Detect which cell encompasses the target text, then output its (X, Y) center coordinate. 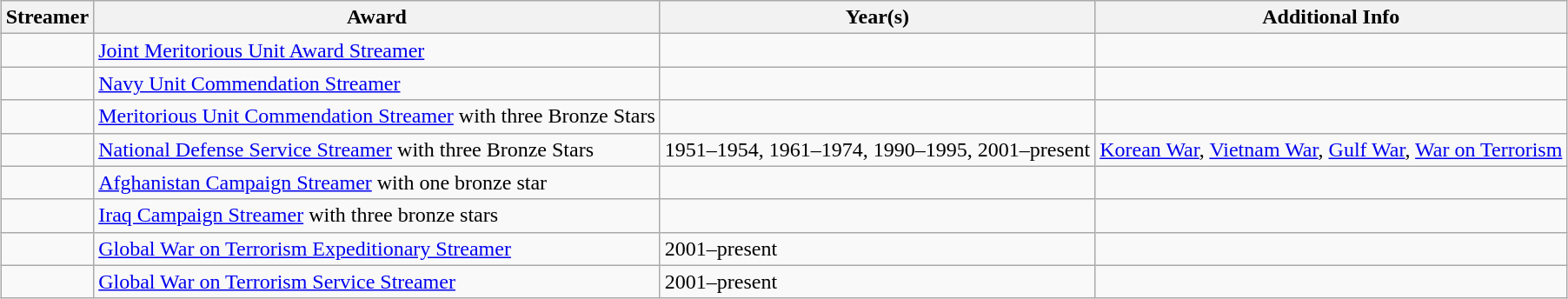
Joint Meritorious Unit Award Streamer (377, 50)
National Defense Service Streamer with three Bronze Stars (377, 149)
Afghanistan Campaign Streamer with one bronze star (377, 183)
Year(s) (877, 17)
1951–1954, 1961–1974, 1990–1995, 2001–present (877, 149)
Global War on Terrorism Service Streamer (377, 282)
Global War on Terrorism Expeditionary Streamer (377, 249)
Korean War, Vietnam War, Gulf War, War on Terrorism (1332, 149)
Navy Unit Commendation Streamer (377, 83)
Streamer (47, 17)
Additional Info (1332, 17)
Award (377, 17)
Iraq Campaign Streamer with three bronze stars (377, 216)
Meritorious Unit Commendation Streamer with three Bronze Stars (377, 116)
